Provide the [x, y] coordinate of the cell's center where the given text is located.  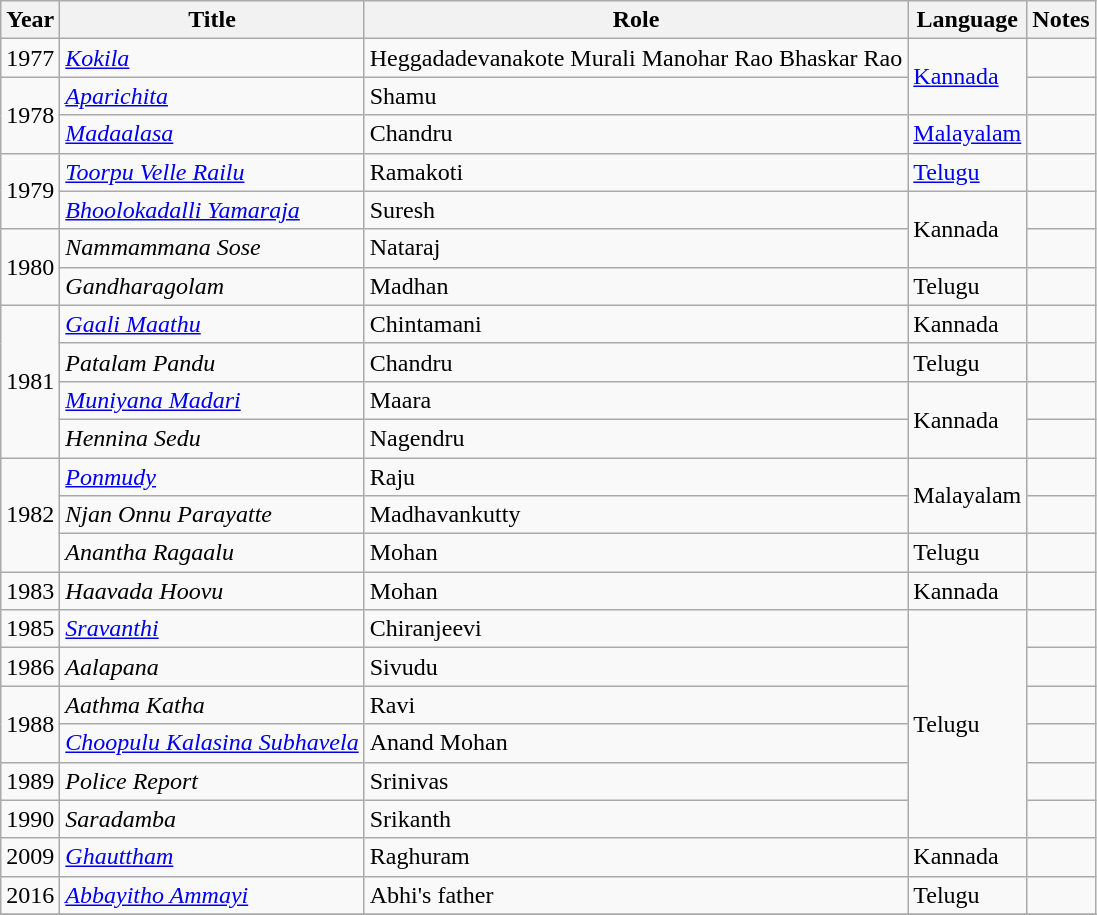
Bhoolokadalli Yamaraja [212, 210]
Role [636, 20]
Heggadadevanakote Murali Manohar Rao Bhaskar Rao [636, 58]
Police Report [212, 781]
Sivudu [636, 667]
Year [30, 20]
Njan Onnu Parayatte [212, 515]
Maara [636, 400]
1982 [30, 515]
Kokila [212, 58]
Aalapana [212, 667]
Chiranjeevi [636, 629]
Raghuram [636, 857]
1985 [30, 629]
2016 [30, 895]
Nagendru [636, 438]
Abhi's father [636, 895]
Srinivas [636, 781]
Muniyana Madari [212, 400]
Anand Mohan [636, 743]
1981 [30, 381]
Patalam Pandu [212, 362]
Haavada Hoovu [212, 591]
2009 [30, 857]
Choopulu Kalasina Subhavela [212, 743]
Shamu [636, 96]
Aparichita [212, 96]
Ramakoti [636, 172]
Srikanth [636, 819]
Chintamani [636, 324]
Madhan [636, 286]
1988 [30, 724]
1990 [30, 819]
1977 [30, 58]
Nammammana Sose [212, 248]
Anantha Ragaalu [212, 553]
Ghauttham [212, 857]
Suresh [636, 210]
1979 [30, 191]
Ponmudy [212, 477]
Madaalasa [212, 134]
Title [212, 20]
Ravi [636, 705]
Notes [1061, 20]
Saradamba [212, 819]
1980 [30, 267]
Toorpu Velle Railu [212, 172]
Gandharagolam [212, 286]
Aathma Katha [212, 705]
Gaali Maathu [212, 324]
Nataraj [636, 248]
Madhavankutty [636, 515]
Abbayitho Ammayi [212, 895]
1989 [30, 781]
1978 [30, 115]
1986 [30, 667]
Language [968, 20]
1983 [30, 591]
Hennina Sedu [212, 438]
Sravanthi [212, 629]
Raju [636, 477]
